Search for the cell housing the specified text and yield its (X, Y) center coordinate. 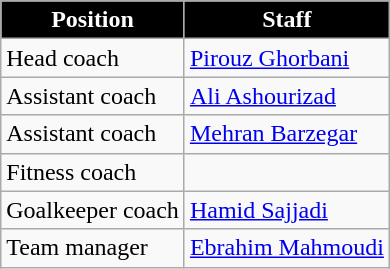
Position (93, 20)
Pirouz Ghorbani (286, 58)
Head coach (93, 58)
Goalkeeper coach (93, 210)
Fitness coach (93, 172)
Team manager (93, 248)
Ali Ashourizad (286, 96)
Hamid Sajjadi (286, 210)
Staff (286, 20)
Mehran Barzegar (286, 134)
Ebrahim Mahmoudi (286, 248)
